Find where the given text appears and provide that cell's center as (X, Y) coordinate. 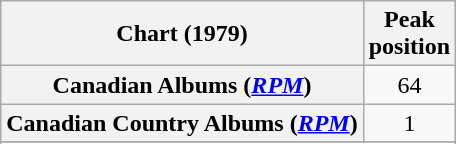
1 (409, 123)
Chart (1979) (182, 34)
Canadian Albums (RPM) (182, 85)
Canadian Country Albums (RPM) (182, 123)
64 (409, 85)
Peakposition (409, 34)
